Scan for the cell matching the given text and deliver its (X, Y) coordinate at center. 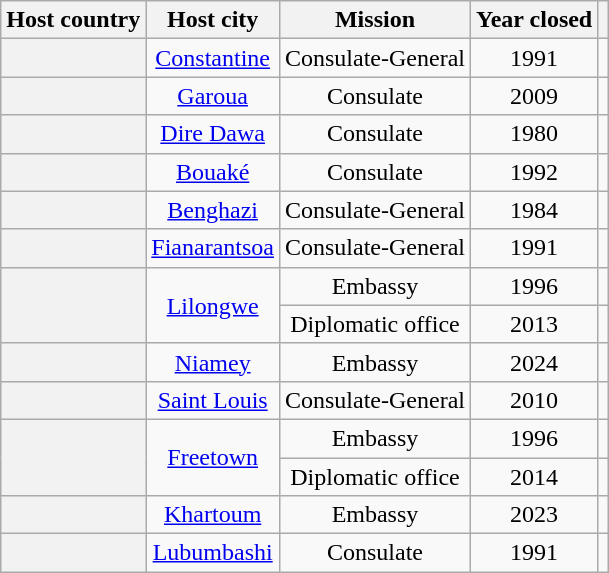
2009 (534, 96)
Garoua (213, 96)
Lubumbashi (213, 553)
1992 (534, 172)
Dire Dawa (213, 134)
Benghazi (213, 210)
Bouaké (213, 172)
Host city (213, 20)
Year closed (534, 20)
Freetown (213, 457)
Lilongwe (213, 305)
Constantine (213, 58)
Niamey (213, 362)
1984 (534, 210)
1980 (534, 134)
2023 (534, 515)
Host country (74, 20)
2013 (534, 324)
Fianarantsoa (213, 248)
2010 (534, 400)
Mission (374, 20)
Khartoum (213, 515)
Saint Louis (213, 400)
2014 (534, 477)
2024 (534, 362)
